For the text-containing cell, return its midpoint in (x, y) coordinate format. 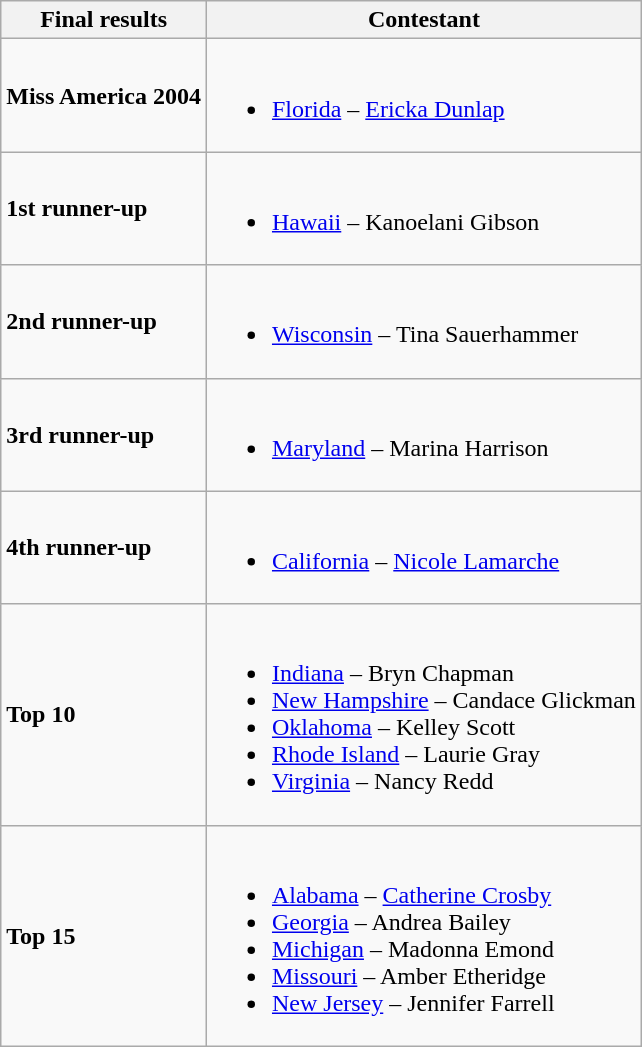
California – Nicole Lamarche (424, 548)
Wisconsin – Tina Sauerhammer (424, 322)
Maryland – Marina Harrison (424, 434)
Florida – Ericka Dunlap (424, 96)
Top 10 (104, 714)
Alabama – Catherine Crosby Georgia – Andrea Bailey Michigan – Madonna Emond Missouri – Amber Etheridge New Jersey – Jennifer Farrell (424, 936)
Hawaii – Kanoelani Gibson (424, 208)
2nd runner-up (104, 322)
Miss America 2004 (104, 96)
Top 15 (104, 936)
Indiana – Bryn Chapman New Hampshire – Candace Glickman Oklahoma – Kelley Scott Rhode Island – Laurie Gray Virginia – Nancy Redd (424, 714)
4th runner-up (104, 548)
Contestant (424, 20)
3rd runner-up (104, 434)
1st runner-up (104, 208)
Final results (104, 20)
